Output the [X, Y] coordinate of the center of the cell containing the given text.  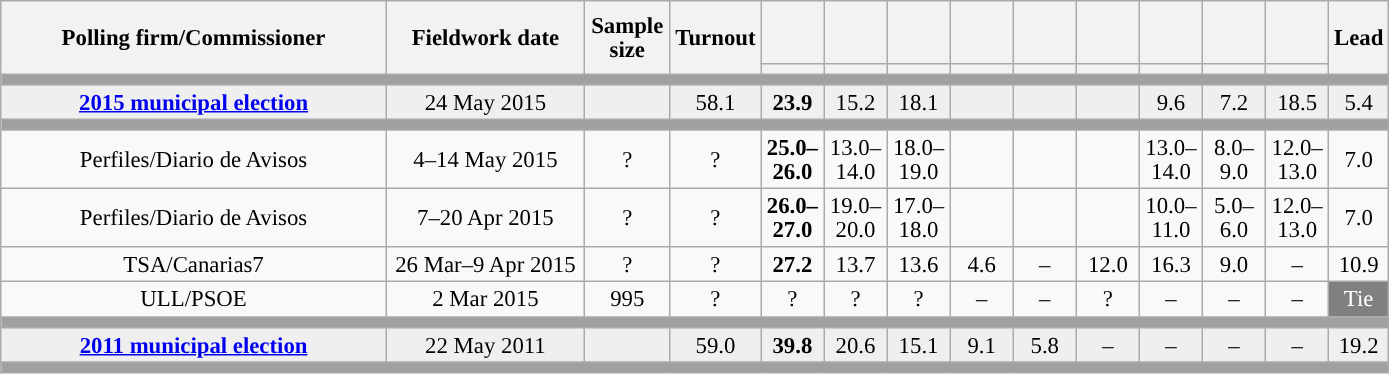
5.4 [1359, 102]
9.0 [1234, 266]
16.3 [1170, 266]
995 [627, 300]
5.0–6.0 [1234, 218]
18.5 [1298, 102]
15.2 [856, 102]
13.6 [918, 266]
2 Mar 2015 [485, 300]
59.0 [716, 344]
15.1 [918, 344]
TSA/Canarias7 [194, 266]
13.7 [856, 266]
2011 municipal election [194, 344]
7.2 [1234, 102]
58.1 [716, 102]
23.9 [792, 102]
ULL/PSOE [194, 300]
2015 municipal election [194, 102]
Turnout [716, 38]
22 May 2011 [485, 344]
9.1 [982, 344]
24 May 2015 [485, 102]
4–14 May 2015 [485, 160]
9.6 [1170, 102]
12.0 [1108, 266]
10.9 [1359, 266]
5.8 [1044, 344]
10.0–11.0 [1170, 218]
27.2 [792, 266]
Polling firm/Commissioner [194, 38]
25.0–26.0 [792, 160]
Sample size [627, 38]
Fieldwork date [485, 38]
17.0–18.0 [918, 218]
18.0–19.0 [918, 160]
18.1 [918, 102]
26.0–27.0 [792, 218]
19.2 [1359, 344]
20.6 [856, 344]
8.0–9.0 [1234, 160]
Tie [1359, 300]
19.0–20.0 [856, 218]
7–20 Apr 2015 [485, 218]
Lead [1359, 38]
4.6 [982, 266]
39.8 [792, 344]
26 Mar–9 Apr 2015 [485, 266]
